Return the (x, y) coordinate for the center point of the cell that contains the specified text.  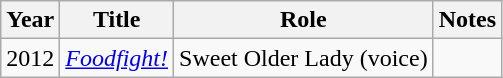
2012 (30, 58)
Title (117, 20)
Role (304, 20)
Notes (467, 20)
Year (30, 20)
Foodfight! (117, 58)
Sweet Older Lady (voice) (304, 58)
